From the cell containing the given text, extract its center point as (X, Y) coordinate. 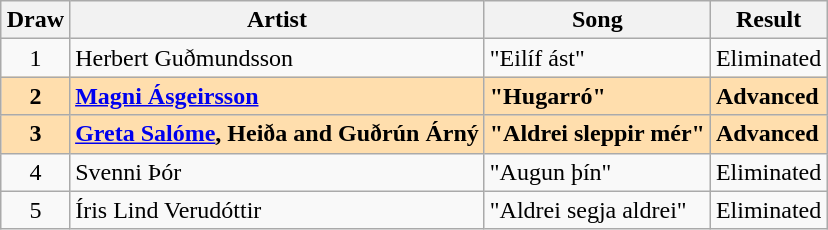
Greta Salóme, Heiða and Guðrún Árný (278, 134)
"Aldrei sleppir mér" (597, 134)
1 (35, 58)
Svenni Þór (278, 172)
Magni Ásgeirsson (278, 96)
Íris Lind Verudóttir (278, 210)
"Eilíf ást" (597, 58)
"Hugarró" (597, 96)
"Aldrei segja aldrei" (597, 210)
3 (35, 134)
Artist (278, 20)
2 (35, 96)
5 (35, 210)
Song (597, 20)
"Augun þín" (597, 172)
Result (768, 20)
Draw (35, 20)
4 (35, 172)
Herbert Guðmundsson (278, 58)
